Identify which cell holds the provided text, then report its (x, y) central coordinate. 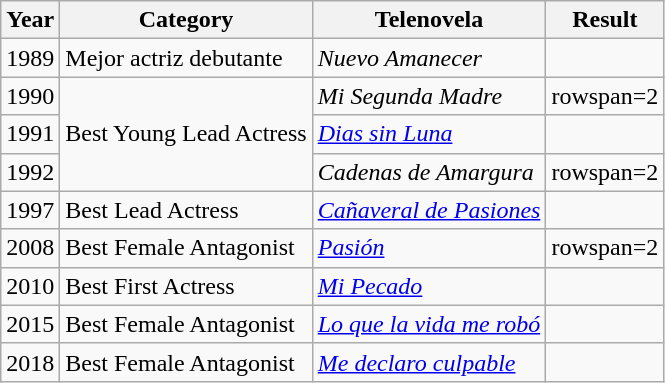
Cañaveral de Pasiones (429, 210)
Mi Segunda Madre (429, 96)
Me declaro culpable (429, 362)
1989 (30, 58)
Mi Pecado (429, 286)
2018 (30, 362)
Cadenas de Amargura (429, 172)
1991 (30, 134)
Result (605, 20)
Best Lead Actress (186, 210)
Nuevo Amanecer (429, 58)
Dias sin Luna (429, 134)
2015 (30, 324)
1997 (30, 210)
Pasión (429, 248)
2010 (30, 286)
Lo que la vida me robó (429, 324)
Best First Actress (186, 286)
Year (30, 20)
Category (186, 20)
1992 (30, 172)
Telenovela (429, 20)
Mejor actriz debutante (186, 58)
Best Young Lead Actress (186, 134)
2008 (30, 248)
1990 (30, 96)
